Identify which cell holds the provided text, then report its [X, Y] central coordinate. 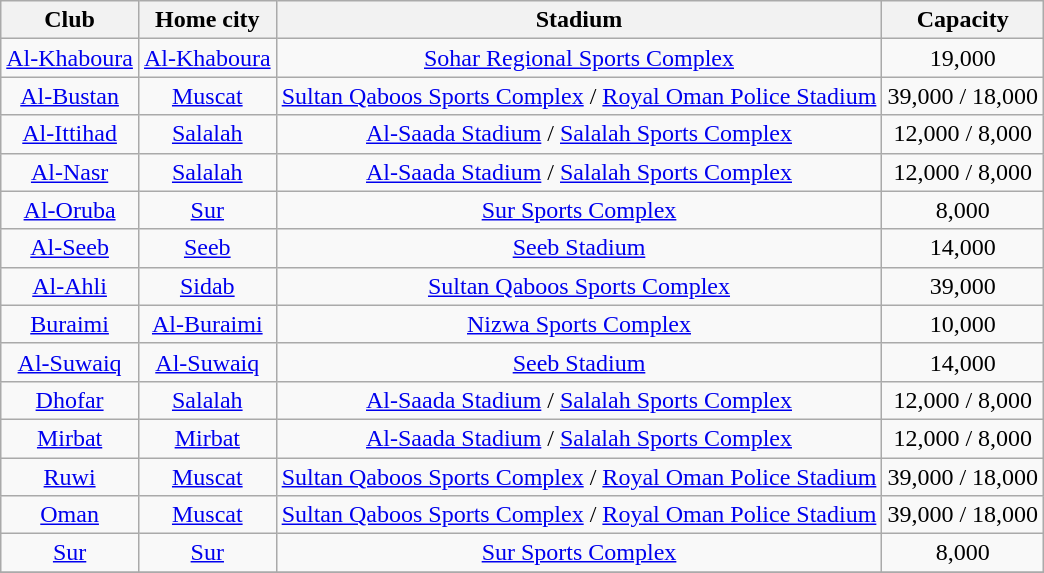
Al-Bustan [70, 96]
Al-Nasr [70, 172]
Sidab [207, 286]
Ruwi [70, 477]
Nizwa Sports Complex [579, 324]
Stadium [579, 20]
10,000 [963, 324]
Al-Seeb [70, 248]
39,000 [963, 286]
19,000 [963, 58]
Dhofar [70, 400]
Sultan Qaboos Sports Complex [579, 286]
Buraimi [70, 324]
Al-Oruba [70, 210]
Sohar Regional Sports Complex [579, 58]
Seeb [207, 248]
Home city [207, 20]
Capacity [963, 20]
Al-Ahli [70, 286]
Club [70, 20]
Al-Ittihad [70, 134]
Oman [70, 515]
Al-Buraimi [207, 324]
